Detect which cell encompasses the target text, then output its (x, y) center coordinate. 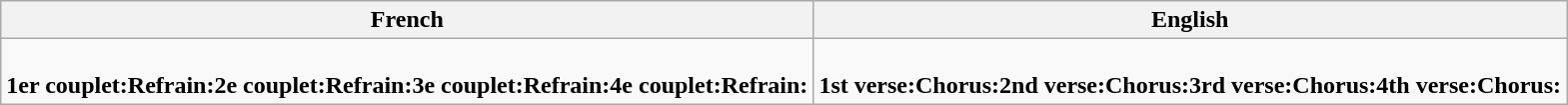
1er couplet:Refrain:2e couplet:Refrain:3e couplet:Refrain:4e couplet:Refrain: (408, 72)
1st verse:Chorus:2nd verse:Chorus:3rd verse:Chorus:4th verse:Chorus: (1190, 72)
French (408, 20)
English (1190, 20)
